Return the [X, Y] coordinate for the center point of the cell that contains the specified text.  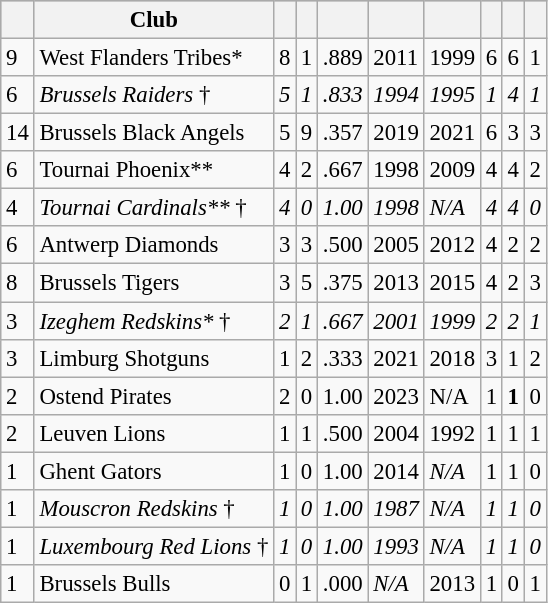
2011 [396, 58]
Brussels Bulls [154, 584]
2009 [452, 170]
Ostend Pirates [154, 396]
.357 [343, 133]
1987 [396, 509]
2023 [396, 396]
.833 [343, 95]
Ghent Gators [154, 471]
Leuven Lions [154, 433]
.000 [343, 584]
Brussels Black Angels [154, 133]
2005 [396, 245]
Tournai Phoenix** [154, 170]
Brussels Raiders † [154, 95]
2018 [452, 358]
.375 [343, 283]
2004 [396, 433]
Club [154, 20]
Mouscron Redskins † [154, 509]
Luxembourg Red Lions † [154, 546]
Tournai Cardinals** † [154, 208]
2012 [452, 245]
Limburg Shotguns [154, 358]
West Flanders Tribes* [154, 58]
Antwerp Diamonds [154, 245]
2014 [396, 471]
2019 [396, 133]
14 [18, 133]
1994 [396, 95]
.333 [343, 358]
1993 [396, 546]
Izeghem Redskins* † [154, 321]
Brussels Tigers [154, 283]
.889 [343, 58]
2001 [396, 321]
1992 [452, 433]
2015 [452, 283]
1995 [452, 95]
